Find where the given text appears and provide that cell's center as [X, Y] coordinate. 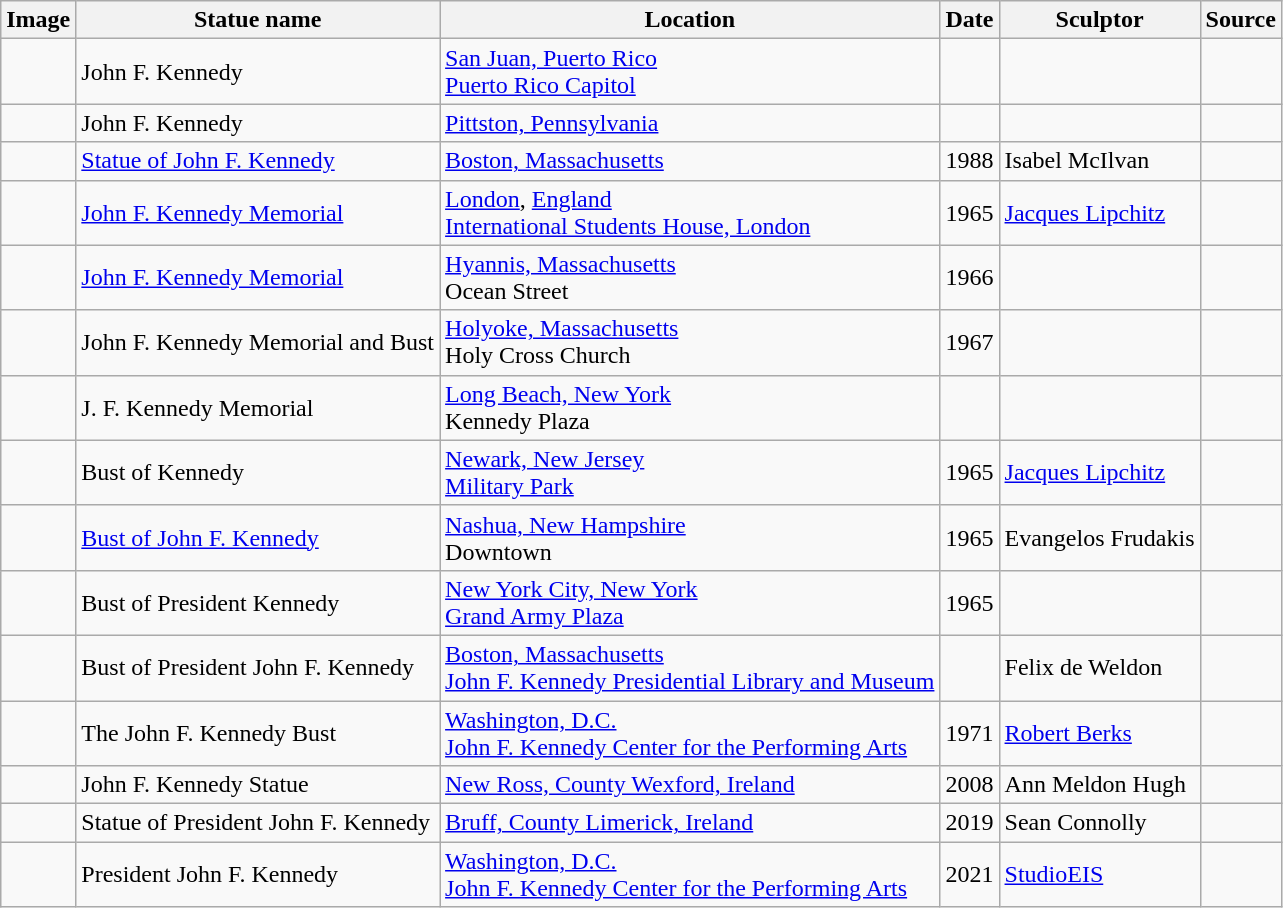
Image [38, 20]
New York City, New YorkGrand Army Plaza [690, 602]
Statue name [258, 20]
Source [1240, 20]
Pittston, Pennsylvania [690, 123]
Location [690, 20]
Statue of John F. Kennedy [258, 161]
Bust of John F. Kennedy [258, 538]
2021 [970, 874]
Evangelos Frudakis [1100, 538]
2008 [970, 785]
1966 [970, 278]
Sean Connolly [1100, 823]
Date [970, 20]
Hyannis, MassachusettsOcean Street [690, 278]
Bust of President Kennedy [258, 602]
Newark, New JerseyMilitary Park [690, 472]
1971 [970, 732]
John F. Kennedy Statue [258, 785]
Boston, MassachusettsJohn F. Kennedy Presidential Library and Museum [690, 668]
Ann Meldon Hugh [1100, 785]
Statue of President John F. Kennedy [258, 823]
Boston, Massachusetts [690, 161]
Long Beach, New YorkKennedy Plaza [690, 408]
Bruff, County Limerick, Ireland [690, 823]
1988 [970, 161]
Holyoke, MassachusettsHoly Cross Church [690, 342]
2019 [970, 823]
1967 [970, 342]
Isabel McIlvan [1100, 161]
New Ross, County Wexford, Ireland [690, 785]
John F. Kennedy Memorial and Bust [258, 342]
J. F. Kennedy Memorial [258, 408]
The John F. Kennedy Bust [258, 732]
Robert Berks [1100, 732]
StudioEIS [1100, 874]
London, EnglandInternational Students House, London [690, 212]
Bust of Kennedy [258, 472]
Nashua, New HampshireDowntown [690, 538]
Sculptor [1100, 20]
President John F. Kennedy [258, 874]
Felix de Weldon [1100, 668]
Bust of President John F. Kennedy [258, 668]
San Juan, Puerto RicoPuerto Rico Capitol [690, 72]
